From the cell containing the given text, extract its center point as [x, y] coordinate. 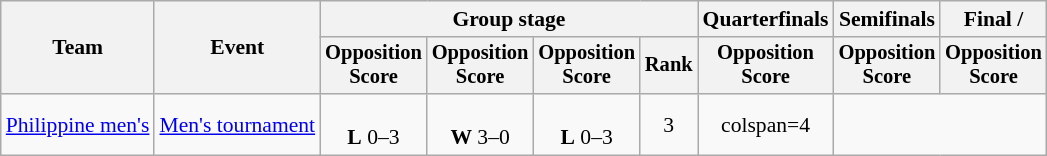
3 [669, 124]
Semifinals [888, 19]
colspan=4 [766, 124]
Philippine men's [78, 124]
Final / [994, 19]
Team [78, 48]
Rank [669, 66]
Quarterfinals [766, 19]
Men's tournament [237, 124]
Event [237, 48]
Group stage [508, 19]
W 3–0 [480, 124]
